From the cell containing the given text, extract its center point as (X, Y) coordinate. 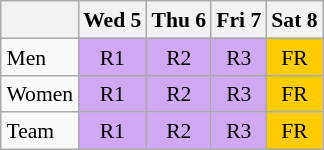
Sat 8 (294, 20)
Fri 7 (238, 20)
Thu 6 (178, 20)
Team (40, 130)
Wed 5 (112, 20)
Men (40, 56)
Women (40, 94)
